Locate the cell with the specified text and output its (x, y) center coordinate. 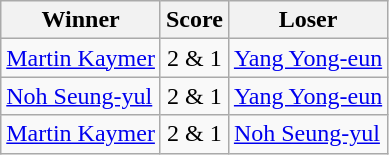
Winner (81, 20)
Score (194, 20)
Loser (308, 20)
